Return the (x, y) coordinate for the center point of the cell that contains the specified text.  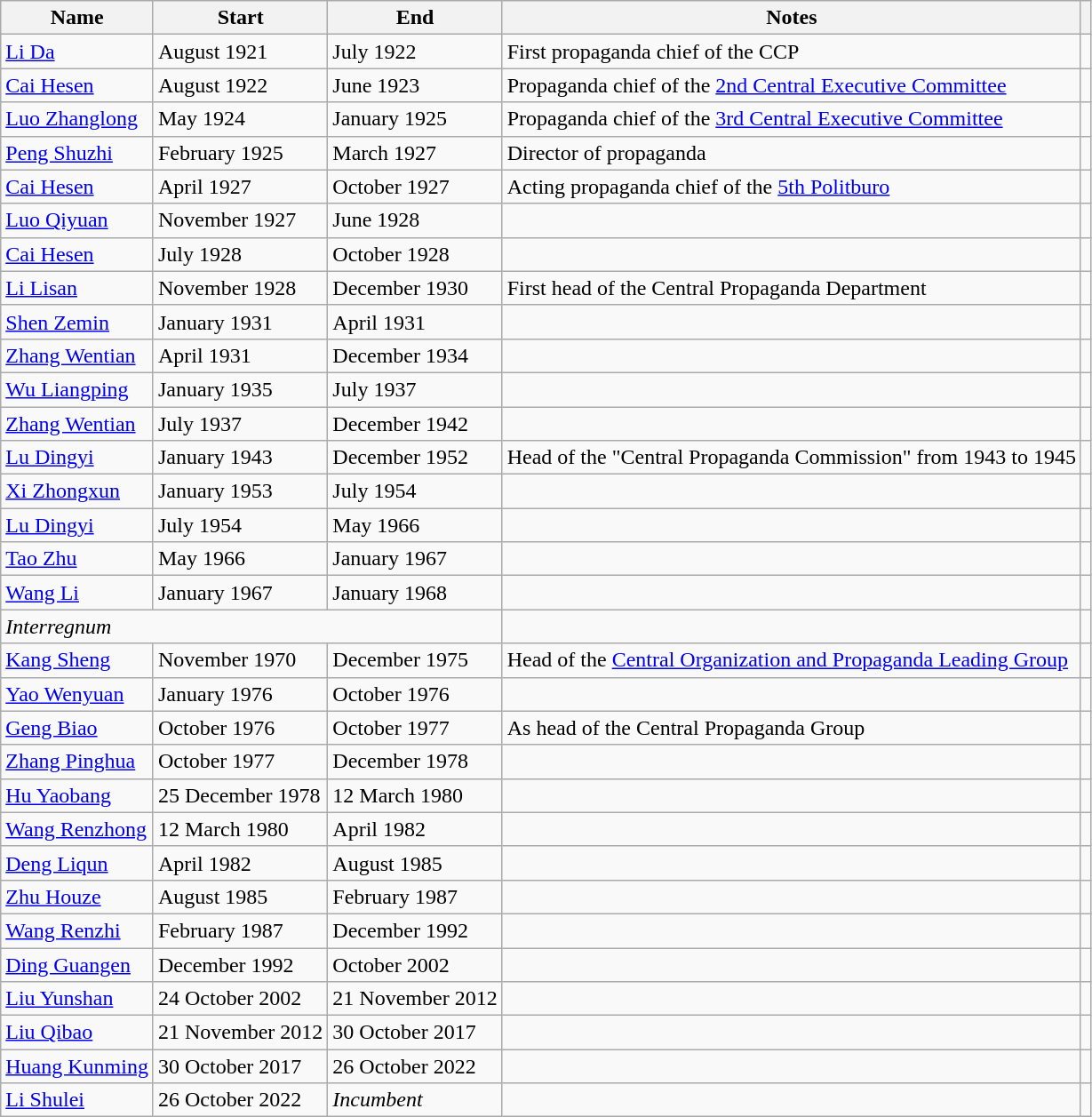
March 1927 (415, 153)
Shen Zemin (77, 322)
July 1922 (415, 52)
December 1952 (415, 458)
December 1978 (415, 762)
December 1930 (415, 288)
As head of the Central Propaganda Group (791, 728)
November 1927 (240, 220)
Wang Li (77, 593)
Wang Renzhong (77, 829)
December 1942 (415, 424)
Tao Zhu (77, 559)
July 1928 (240, 254)
April 1927 (240, 187)
24 October 2002 (240, 999)
June 1923 (415, 85)
Incumbent (415, 1100)
First head of the Central Propaganda Department (791, 288)
October 1927 (415, 187)
Li Lisan (77, 288)
Head of the "Central Propaganda Commission" from 1943 to 1945 (791, 458)
January 1943 (240, 458)
December 1934 (415, 355)
End (415, 18)
Luo Qiyuan (77, 220)
Wu Liangping (77, 389)
Li Shulei (77, 1100)
Li Da (77, 52)
Ding Guangen (77, 964)
Wang Renzhi (77, 930)
Acting propaganda chief of the 5th Politburo (791, 187)
November 1970 (240, 660)
January 1925 (415, 119)
Propaganda chief of the 3rd Central Executive Committee (791, 119)
May 1924 (240, 119)
Notes (791, 18)
January 1931 (240, 322)
25 December 1978 (240, 795)
First propaganda chief of the CCP (791, 52)
January 1953 (240, 491)
Hu Yaobang (77, 795)
August 1921 (240, 52)
Head of the Central Organization and Propaganda Leading Group (791, 660)
Kang Sheng (77, 660)
Liu Qibao (77, 1033)
Yao Wenyuan (77, 694)
August 1922 (240, 85)
Deng Liqun (77, 863)
Zhang Pinghua (77, 762)
Zhu Houze (77, 897)
January 1968 (415, 593)
October 1928 (415, 254)
Xi Zhongxun (77, 491)
Liu Yunshan (77, 999)
January 1976 (240, 694)
Geng Biao (77, 728)
Director of propaganda (791, 153)
June 1928 (415, 220)
Propaganda chief of the 2nd Central Executive Committee (791, 85)
Name (77, 18)
Huang Kunming (77, 1066)
Start (240, 18)
October 2002 (415, 964)
January 1935 (240, 389)
February 1925 (240, 153)
Interregnum (251, 626)
Peng Shuzhi (77, 153)
November 1928 (240, 288)
December 1975 (415, 660)
Luo Zhanglong (77, 119)
